Extract the (x, y) coordinate from the center of the cell holding the provided text.  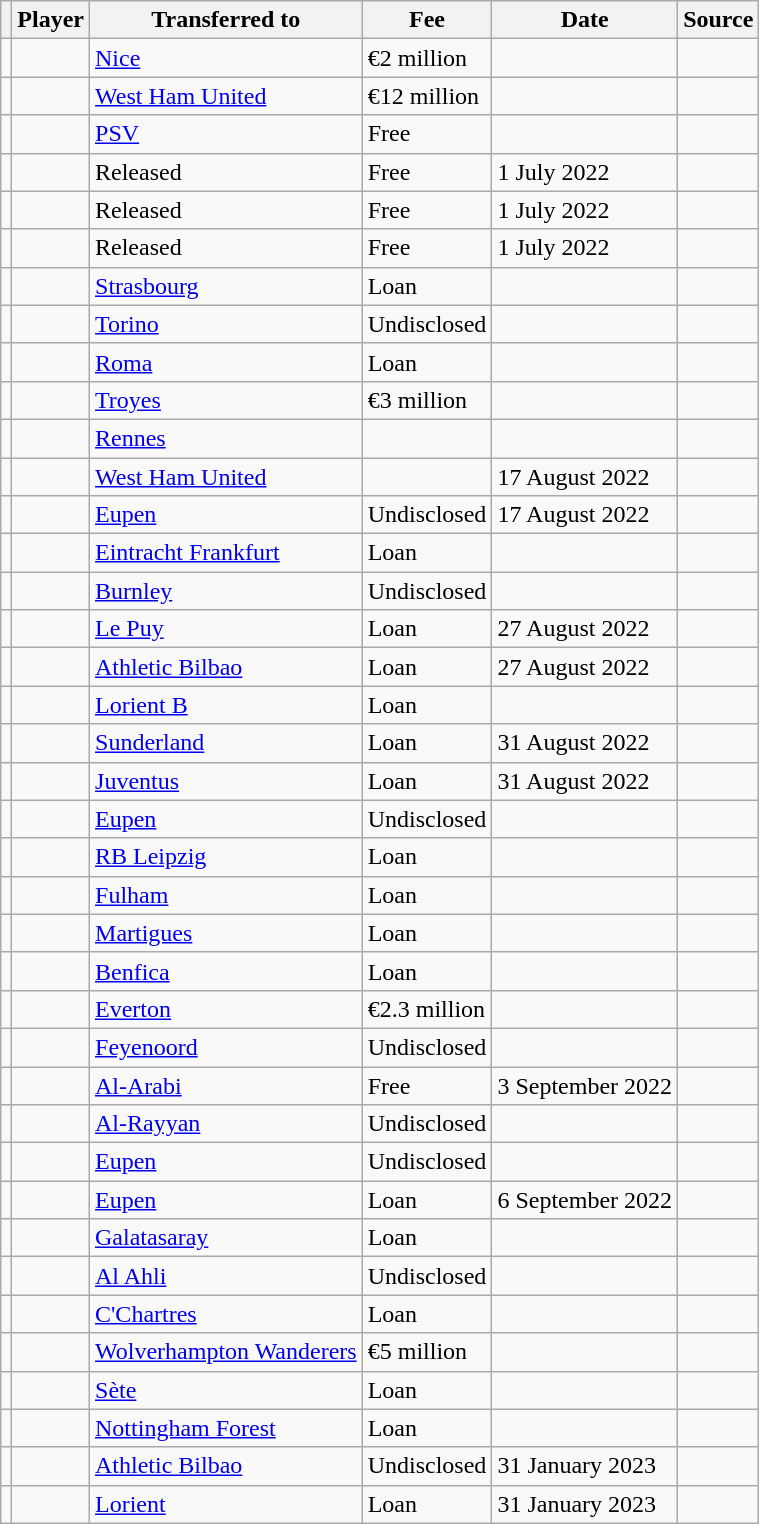
6 September 2022 (585, 1200)
Martigues (226, 933)
Al-Arabi (226, 1085)
Roma (226, 362)
€5 million (427, 1352)
Juventus (226, 781)
Le Puy (226, 629)
Player (51, 20)
C'Chartres (226, 1314)
Lorient (226, 1504)
RB Leipzig (226, 857)
Eintracht Frankfurt (226, 553)
Transferred to (226, 20)
Nottingham Forest (226, 1428)
Source (718, 20)
Fee (427, 20)
Nice (226, 58)
Feyenoord (226, 1047)
Torino (226, 324)
Date (585, 20)
Al Ahli (226, 1276)
Everton (226, 1009)
Burnley (226, 591)
€3 million (427, 400)
€2.3 million (427, 1009)
PSV (226, 134)
Benfica (226, 971)
Wolverhampton Wanderers (226, 1352)
Strasbourg (226, 286)
Troyes (226, 400)
Lorient B (226, 705)
Fulham (226, 895)
3 September 2022 (585, 1085)
Al-Rayyan (226, 1124)
Rennes (226, 438)
Sète (226, 1390)
€2 million (427, 58)
€12 million (427, 96)
Sunderland (226, 743)
Galatasaray (226, 1238)
